For the text-containing cell, return its midpoint in (X, Y) coordinate format. 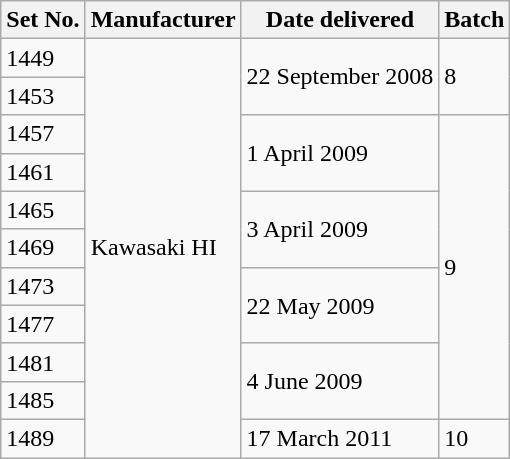
3 April 2009 (340, 229)
1 April 2009 (340, 153)
1449 (43, 58)
1469 (43, 248)
1465 (43, 210)
22 September 2008 (340, 77)
Manufacturer (163, 20)
8 (474, 77)
1489 (43, 438)
Date delivered (340, 20)
1457 (43, 134)
9 (474, 267)
1461 (43, 172)
10 (474, 438)
1481 (43, 362)
22 May 2009 (340, 305)
17 March 2011 (340, 438)
1485 (43, 400)
Kawasaki HI (163, 248)
4 June 2009 (340, 381)
Set No. (43, 20)
1477 (43, 324)
Batch (474, 20)
1473 (43, 286)
1453 (43, 96)
